Detect which cell encompasses the target text, then output its [x, y] center coordinate. 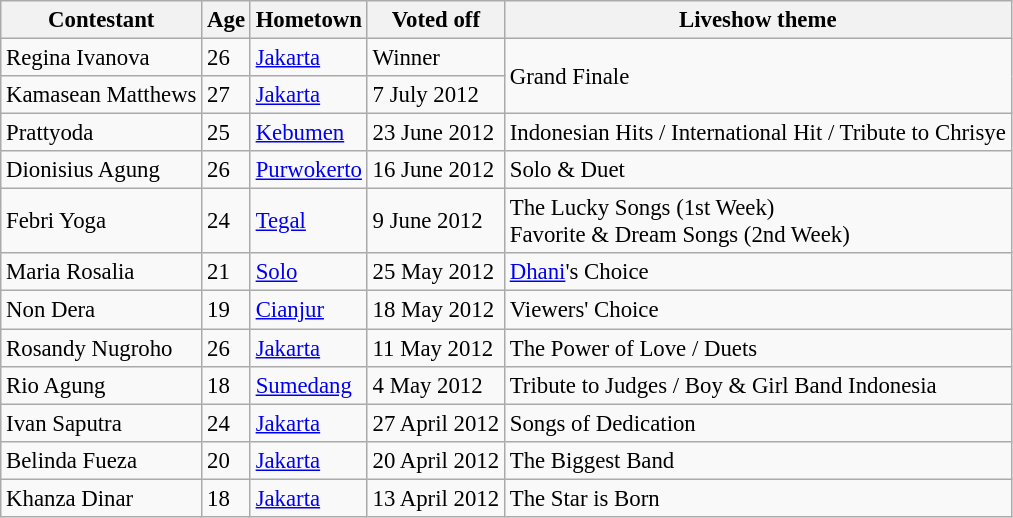
Kamasean Matthews [102, 95]
Dhani's Choice [758, 273]
Age [226, 20]
Febri Yoga [102, 222]
Belinda Fueza [102, 460]
Rosandy Nugroho [102, 348]
19 [226, 310]
18 May 2012 [436, 310]
Maria Rosalia [102, 273]
13 April 2012 [436, 498]
20 [226, 460]
23 June 2012 [436, 133]
The Power of Love / Duets [758, 348]
27 April 2012 [436, 423]
Rio Agung [102, 385]
Dionisius Agung [102, 170]
Liveshow theme [758, 20]
27 [226, 95]
Songs of Dedication [758, 423]
Tribute to Judges / Boy & Girl Band Indonesia [758, 385]
Solo [308, 273]
The Star is Born [758, 498]
Tegal [308, 222]
Winner [436, 58]
Voted off [436, 20]
Regina Ivanova [102, 58]
9 June 2012 [436, 222]
Hometown [308, 20]
Indonesian Hits / International Hit / Tribute to Chrisye [758, 133]
25 May 2012 [436, 273]
Viewers' Choice [758, 310]
Prattyoda [102, 133]
Ivan Saputra [102, 423]
11 May 2012 [436, 348]
21 [226, 273]
20 April 2012 [436, 460]
Sumedang [308, 385]
7 July 2012 [436, 95]
Khanza Dinar [102, 498]
25 [226, 133]
Kebumen [308, 133]
Non Dera [102, 310]
Purwokerto [308, 170]
The Lucky Songs (1st Week)Favorite & Dream Songs (2nd Week) [758, 222]
Grand Finale [758, 76]
16 June 2012 [436, 170]
Cianjur [308, 310]
Contestant [102, 20]
4 May 2012 [436, 385]
The Biggest Band [758, 460]
Solo & Duet [758, 170]
